Identify which cell holds the provided text, then report its [x, y] central coordinate. 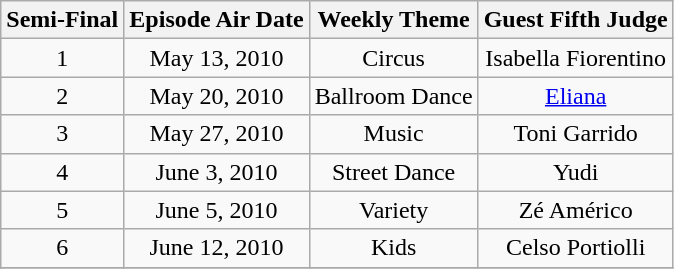
June 5, 2010 [216, 210]
Weekly Theme [394, 20]
Episode Air Date [216, 20]
Kids [394, 248]
4 [62, 172]
Circus [394, 58]
Yudi [576, 172]
May 20, 2010 [216, 96]
6 [62, 248]
3 [62, 134]
2 [62, 96]
1 [62, 58]
May 13, 2010 [216, 58]
June 12, 2010 [216, 248]
Guest Fifth Judge [576, 20]
June 3, 2010 [216, 172]
Toni Garrido [576, 134]
Ballroom Dance [394, 96]
Music [394, 134]
Eliana [576, 96]
May 27, 2010 [216, 134]
Zé Américo [576, 210]
Isabella Fiorentino [576, 58]
5 [62, 210]
Street Dance [394, 172]
Celso Portiolli [576, 248]
Semi-Final [62, 20]
Variety [394, 210]
